Scan for the cell matching the given text and deliver its [X, Y] coordinate at center. 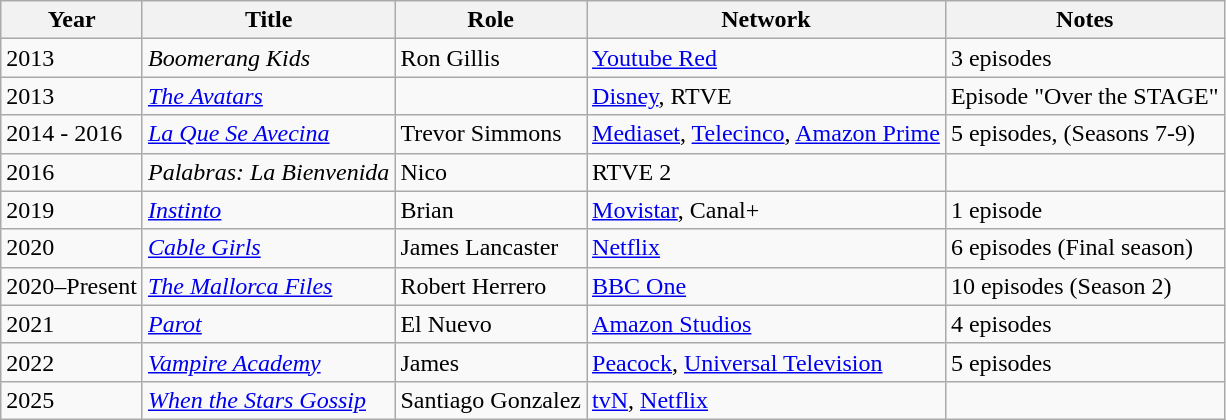
2020 [72, 248]
The Avatars [268, 96]
3 episodes [1084, 58]
Robert Herrero [491, 286]
2020–Present [72, 286]
When the Stars Gossip [268, 400]
Palabras: La Bienvenida [268, 172]
BBC One [766, 286]
Vampire Academy [268, 362]
Trevor Simmons [491, 134]
2022 [72, 362]
Santiago Gonzalez [491, 400]
5 episodes [1084, 362]
Notes [1084, 20]
Youtube Red [766, 58]
Boomerang Kids [268, 58]
El Nuevo [491, 324]
Episode "Over the STAGE" [1084, 96]
James Lancaster [491, 248]
10 episodes (Season 2) [1084, 286]
Year [72, 20]
2019 [72, 210]
Cable Girls [268, 248]
Title [268, 20]
2016 [72, 172]
2021 [72, 324]
La Que Se Avecina [268, 134]
Peacock, Universal Television [766, 362]
Network [766, 20]
tvN, Netflix [766, 400]
Nico [491, 172]
Disney, RTVE [766, 96]
4 episodes [1084, 324]
Instinto [268, 210]
1 episode [1084, 210]
Role [491, 20]
James [491, 362]
Ron Gillis [491, 58]
Netflix [766, 248]
Mediaset, Telecinco, Amazon Prime [766, 134]
Movistar, Canal+ [766, 210]
2014 - 2016 [72, 134]
The Mallorca Files [268, 286]
Parot [268, 324]
RTVE 2 [766, 172]
2025 [72, 400]
Brian [491, 210]
6 episodes (Final season) [1084, 248]
5 episodes, (Seasons 7-9) [1084, 134]
Amazon Studios [766, 324]
